Locate the cell with the specified text and output its [X, Y] center coordinate. 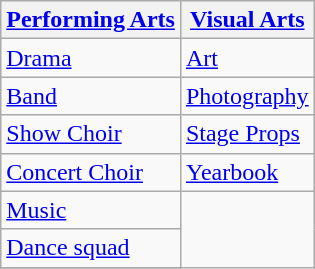
Yearbook [247, 172]
Photography [247, 96]
Drama [91, 58]
Show Choir [91, 134]
Stage Props [247, 134]
Music [91, 210]
Art [247, 58]
Performing Arts [91, 20]
Visual Arts [247, 20]
Dance squad [91, 248]
Band [91, 96]
Concert Choir [91, 172]
